Return the (X, Y) coordinate for the center point of the cell that contains the specified text.  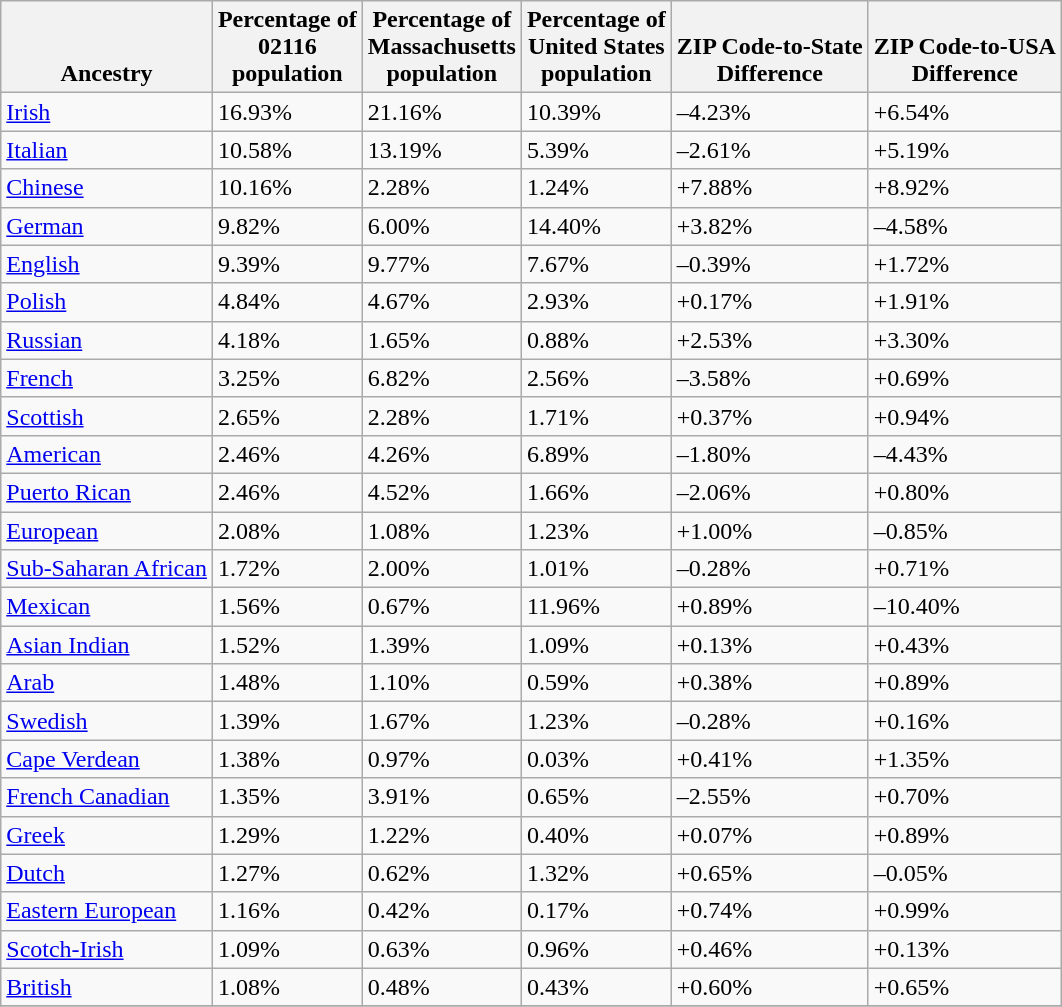
2.93% (596, 302)
+0.17% (770, 302)
+5.19% (964, 150)
–2.61% (770, 150)
1.35% (287, 797)
Scotch-Irish (107, 949)
1.16% (287, 911)
0.40% (596, 835)
European (107, 531)
0.48% (442, 987)
1.66% (596, 492)
+0.07% (770, 835)
+1.35% (964, 759)
9.82% (287, 226)
0.65% (596, 797)
ZIP Code-to-USADifference (964, 47)
13.19% (442, 150)
+0.38% (770, 683)
0.59% (596, 683)
–4.58% (964, 226)
+2.53% (770, 340)
3.25% (287, 378)
1.65% (442, 340)
Greek (107, 835)
ZIP Code-to-StateDifference (770, 47)
+3.30% (964, 340)
0.97% (442, 759)
4.84% (287, 302)
Polish (107, 302)
+0.99% (964, 911)
16.93% (287, 112)
–0.39% (770, 264)
–2.55% (770, 797)
+0.37% (770, 416)
9.39% (287, 264)
Cape Verdean (107, 759)
+0.94% (964, 416)
Percentage of02116population (287, 47)
1.72% (287, 569)
1.29% (287, 835)
Swedish (107, 721)
0.62% (442, 873)
6.00% (442, 226)
0.03% (596, 759)
4.67% (442, 302)
0.88% (596, 340)
+0.80% (964, 492)
1.22% (442, 835)
Irish (107, 112)
Asian Indian (107, 645)
+7.88% (770, 188)
1.52% (287, 645)
+0.46% (770, 949)
+1.00% (770, 531)
21.16% (442, 112)
1.38% (287, 759)
German (107, 226)
–10.40% (964, 607)
4.26% (442, 454)
Ancestry (107, 47)
Chinese (107, 188)
3.91% (442, 797)
Percentage ofUnited Statespopulation (596, 47)
+0.60% (770, 987)
2.65% (287, 416)
1.67% (442, 721)
Italian (107, 150)
Scottish (107, 416)
+0.16% (964, 721)
British (107, 987)
2.56% (596, 378)
+0.74% (770, 911)
English (107, 264)
–1.80% (770, 454)
–2.06% (770, 492)
French Canadian (107, 797)
6.82% (442, 378)
10.39% (596, 112)
Puerto Rican (107, 492)
1.24% (596, 188)
Sub-Saharan African (107, 569)
5.39% (596, 150)
+0.41% (770, 759)
1.56% (287, 607)
Russian (107, 340)
1.32% (596, 873)
1.01% (596, 569)
1.48% (287, 683)
14.40% (596, 226)
1.10% (442, 683)
0.67% (442, 607)
+1.91% (964, 302)
0.63% (442, 949)
Eastern European (107, 911)
0.43% (596, 987)
–4.23% (770, 112)
Percentage ofMassachusettspopulation (442, 47)
0.17% (596, 911)
6.89% (596, 454)
0.42% (442, 911)
1.27% (287, 873)
2.08% (287, 531)
10.58% (287, 150)
2.00% (442, 569)
1.71% (596, 416)
+0.71% (964, 569)
Mexican (107, 607)
–0.05% (964, 873)
+8.92% (964, 188)
+1.72% (964, 264)
0.96% (596, 949)
+0.69% (964, 378)
+0.70% (964, 797)
Dutch (107, 873)
7.67% (596, 264)
10.16% (287, 188)
French (107, 378)
4.18% (287, 340)
American (107, 454)
4.52% (442, 492)
11.96% (596, 607)
Arab (107, 683)
–0.85% (964, 531)
–4.43% (964, 454)
+3.82% (770, 226)
+6.54% (964, 112)
–3.58% (770, 378)
9.77% (442, 264)
+0.43% (964, 645)
